For the text-containing cell, return its midpoint in (X, Y) coordinate format. 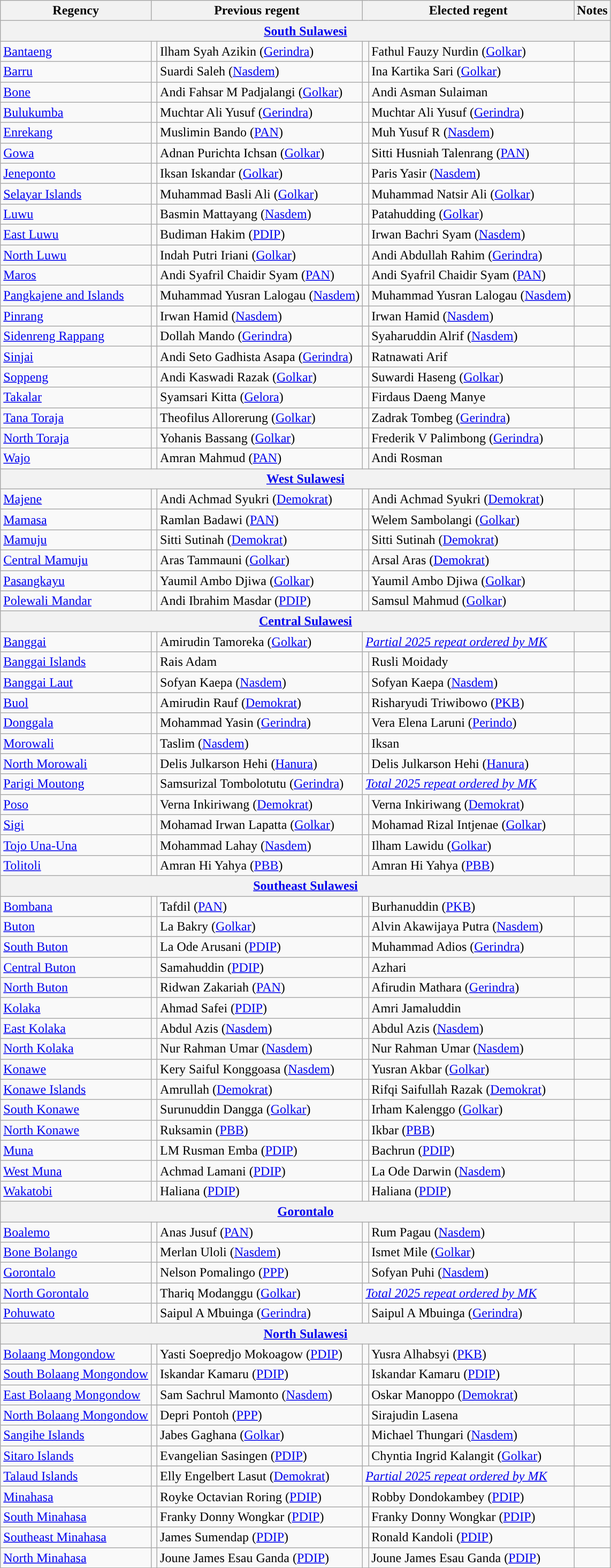
Central Buton (76, 967)
South Buton (76, 947)
North Luwu (76, 255)
Buol (76, 703)
Samsurizal Tombolotutu (Gerindra) (260, 784)
East Kolaka (76, 1028)
Burhanuddin (PKB) (471, 906)
Morowali (76, 743)
Muhammad Basli Ali (Golkar) (260, 194)
Rifqi Saifullah Razak (Demokrat) (471, 1089)
Majene (76, 499)
Yohanis Bassang (Golkar) (260, 438)
Barru (76, 72)
Previous regent (257, 11)
Andi Ibrahim Masdar (PDIP) (260, 601)
Boalemo (76, 1232)
Parigi Moutong (76, 784)
Azhari (471, 967)
North Kolaka (76, 1049)
Ikbar (PBB) (471, 1130)
Notes (592, 11)
Afirudin Mathara (Gerindra) (471, 988)
Regency (76, 11)
Syaharuddin Alrif (Nasdem) (471, 336)
Muhammad Natsir Ali (Golkar) (471, 194)
Elected regent (469, 11)
Konawe Islands (76, 1089)
Vera Elena Laruni (Perindo) (471, 723)
Andi Rosman (471, 458)
Mohamad Irwan Lapatta (Golkar) (260, 825)
Irwan Bachri Syam (Nasdem) (471, 234)
Ilham Lawidu (Golkar) (471, 845)
James Sumendap (PDIP) (260, 1537)
Pinrang (76, 316)
Samahuddin (PDIP) (260, 967)
Luwu (76, 214)
Banggai Laut (76, 682)
Budiman Hakim (PDIP) (260, 234)
Samsul Mahmud (Golkar) (471, 601)
Anas Jusuf (PAN) (260, 1232)
Sidenreng Rappang (76, 336)
Sitaro Islands (76, 1456)
Frederik V Palimbong (Gerindra) (471, 438)
Achmad Lamani (PDIP) (260, 1171)
Sam Sachrul Mamonto (Nasdem) (260, 1395)
North Toraja (76, 438)
Robby Dondokambey (PDIP) (471, 1496)
North Minahasa (76, 1558)
Sofyan Puhi (Nasdem) (471, 1273)
Bachrun (PDIP) (471, 1150)
Pohuwato (76, 1313)
Iksan (471, 743)
Zadrak Tombeg (Gerindra) (471, 418)
Indah Putri Iriani (Golkar) (260, 255)
East Luwu (76, 234)
Tojo Una-Una (76, 845)
Muhammad Adios (Gerindra) (471, 947)
North Sulawesi (305, 1334)
Chyntia Ingrid Kalangit (Golkar) (471, 1456)
Elly Engelbert Lasut (Demokrat) (260, 1476)
Royke Octavian Roring (PDIP) (260, 1496)
Amirudin Tamoreka (Golkar) (260, 642)
Mamuju (76, 540)
South Konawe (76, 1110)
Enrekang (76, 133)
Syamsari Kitta (Gelora) (260, 397)
Merlan Uloli (Nasdem) (260, 1252)
Maros (76, 275)
Amri Jamaluddin (471, 1008)
LM Rusman Emba (PDIP) (260, 1150)
Andi Asman Sulaiman (471, 92)
Amrullah (Demokrat) (260, 1089)
Rusli Moidady (471, 662)
Surunuddin Dangga (Golkar) (260, 1110)
South Bolaang Mongondow (76, 1374)
Jeneponto (76, 173)
Ronald Kandoli (PDIP) (471, 1537)
Rais Adam (260, 662)
Muslimin Bando (PAN) (260, 133)
Bantaeng (76, 51)
Sinjai (76, 357)
La Ode Arusani (PDIP) (260, 947)
Depri Pontoh (PPP) (260, 1415)
Welem Sambolangi (Golkar) (471, 519)
West Sulawesi (305, 479)
Tafdil (PAN) (260, 906)
Fathul Fauzy Nurdin (Golkar) (471, 51)
Theofilus Allorerung (Golkar) (260, 418)
Arsal Aras (Demokrat) (471, 560)
Thariq Modanggu (Golkar) (260, 1293)
Adnan Purichta Ichsan (Golkar) (260, 153)
Central Mamuju (76, 560)
Risharyudi Triwibowo (PKB) (471, 703)
Basmin Mattayang (Nasdem) (260, 214)
Ahmad Safei (PDIP) (260, 1008)
Evangelian Sasingen (PDIP) (260, 1456)
Ilham Syah Azikin (Gerindra) (260, 51)
Rum Pagau (Nasdem) (471, 1232)
North Buton (76, 988)
Andi Abdullah Rahim (Gerindra) (471, 255)
Andi Fahsar M Padjalangi (Golkar) (260, 92)
Iksan Iskandar (Golkar) (260, 173)
La Ode Darwin (Nasdem) (471, 1171)
Mohammad Lahay (Nasdem) (260, 845)
Sitti Husniah Talenrang (PAN) (471, 153)
North Konawe (76, 1130)
Wajo (76, 458)
Talaud Islands (76, 1476)
Ismet Mile (Golkar) (471, 1252)
Banggai Islands (76, 662)
Central Sulawesi (305, 621)
Ramlan Badawi (PAN) (260, 519)
Selayar Islands (76, 194)
Sirajudin Lasena (471, 1415)
Ratnawati Arif (471, 357)
Muh Yusuf R (Nasdem) (471, 133)
Tana Toraja (76, 418)
Banggai (76, 642)
Firdaus Daeng Manye (471, 397)
Bombana (76, 906)
West Muna (76, 1171)
Polewali Mandar (76, 601)
Suwardi Haseng (Golkar) (471, 377)
Pangkajene and Islands (76, 296)
Southeast Minahasa (76, 1537)
North Gorontalo (76, 1293)
Southeast Sulawesi (305, 886)
Irham Kalenggo (Golkar) (471, 1110)
Wakatobi (76, 1191)
Kolaka (76, 1008)
Sigi (76, 825)
Suardi Saleh (Nasdem) (260, 72)
Michael Thungari (Nasdem) (471, 1435)
Tolitoli (76, 865)
Taslim (Nasdem) (260, 743)
Bolaang Mongondow (76, 1354)
Patahudding (Golkar) (471, 214)
Gowa (76, 153)
Bone (76, 92)
Amran Mahmud (PAN) (260, 458)
Konawe (76, 1069)
Kery Saiful Konggoasa (Nasdem) (260, 1069)
Yusran Akbar (Golkar) (471, 1069)
Ina Kartika Sari (Golkar) (471, 72)
Muna (76, 1150)
Aras Tammauni (Golkar) (260, 560)
North Morowali (76, 764)
North Bolaang Mongondow (76, 1415)
Jabes Gaghana (Golkar) (260, 1435)
Mamasa (76, 519)
Minahasa (76, 1496)
Mohammad Yasin (Gerindra) (260, 723)
Alvin Akawijaya Putra (Nasdem) (471, 927)
Andi Seto Gadhista Asapa (Gerindra) (260, 357)
La Bakry (Golkar) (260, 927)
Yusra Alhabsyi (PKB) (471, 1354)
Buton (76, 927)
East Bolaang Mongondow (76, 1395)
Takalar (76, 397)
South Sulawesi (305, 31)
Sangihe Islands (76, 1435)
Soppeng (76, 377)
Bone Bolango (76, 1252)
Ridwan Zakariah (PAN) (260, 988)
Nelson Pomalingo (PPP) (260, 1273)
Poso (76, 804)
Mohamad Rizal Intjenae (Golkar) (471, 825)
Yasti Soepredjo Mokoagow (PDIP) (260, 1354)
Pasangkayu (76, 580)
Ruksamin (PBB) (260, 1130)
Dollah Mando (Gerindra) (260, 336)
Donggala (76, 723)
South Minahasa (76, 1517)
Bulukumba (76, 112)
Oskar Manoppo (Demokrat) (471, 1395)
Andi Kaswadi Razak (Golkar) (260, 377)
Amirudin Rauf (Demokrat) (260, 703)
Paris Yasir (Nasdem) (471, 173)
